Provide the (x, y) coordinate of the cell's center where the given text is located.  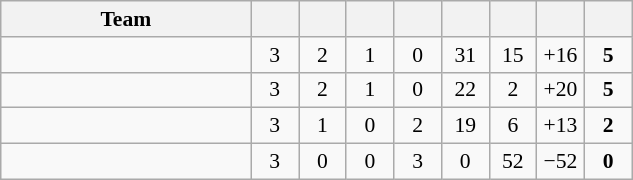
+20 (561, 90)
22 (465, 90)
6 (513, 126)
19 (465, 126)
15 (513, 55)
−52 (561, 162)
+16 (561, 55)
31 (465, 55)
+13 (561, 126)
52 (513, 162)
Team (126, 19)
